Capture the cell that displays the provided text and extract its [x, y] central coordinate. 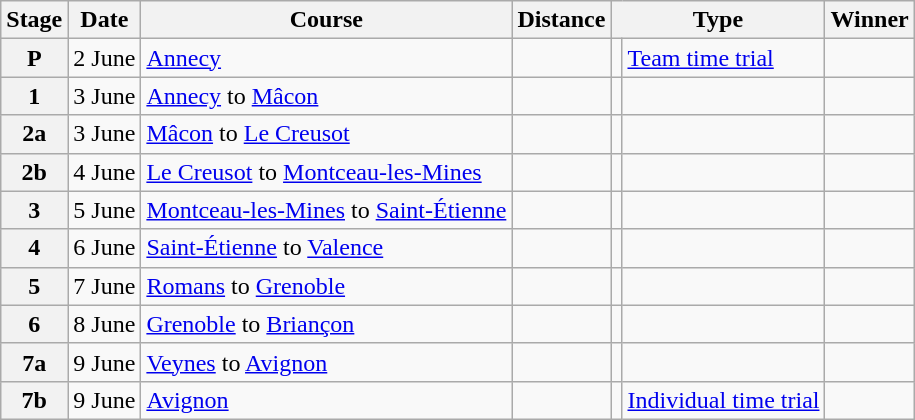
2a [34, 134]
6 [34, 324]
Mâcon to Le Creusot [326, 134]
Montceau-les-Mines to Saint-Étienne [326, 210]
Saint-Étienne to Valence [326, 248]
6 June [104, 248]
Annecy [326, 58]
2 June [104, 58]
Type [718, 20]
5 June [104, 210]
Date [104, 20]
Veynes to Avignon [326, 362]
1 [34, 96]
Individual time trial [724, 400]
Avignon [326, 400]
Romans to Grenoble [326, 286]
8 June [104, 324]
Course [326, 20]
P [34, 58]
Le Creusot to Montceau-les-Mines [326, 172]
Winner [870, 20]
Distance [562, 20]
Annecy to Mâcon [326, 96]
Team time trial [724, 58]
Grenoble to Briançon [326, 324]
Stage [34, 20]
7b [34, 400]
3 [34, 210]
7a [34, 362]
5 [34, 286]
4 [34, 248]
4 June [104, 172]
2b [34, 172]
7 June [104, 286]
